For the text-containing cell, return its midpoint in [X, Y] coordinate format. 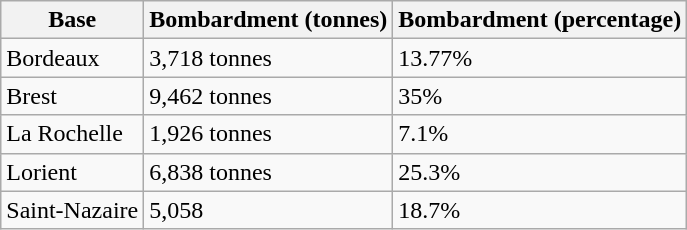
18.7% [540, 210]
6,838 tonnes [268, 172]
3,718 tonnes [268, 58]
1,926 tonnes [268, 134]
35% [540, 96]
Bombardment (tonnes) [268, 20]
Base [72, 20]
La Rochelle [72, 134]
Brest [72, 96]
25.3% [540, 172]
Saint-Nazaire [72, 210]
Lorient [72, 172]
13.77% [540, 58]
Bordeaux [72, 58]
Bombardment (percentage) [540, 20]
7.1% [540, 134]
5,058 [268, 210]
9,462 tonnes [268, 96]
